Return [X, Y] of the center of cell containing provided text 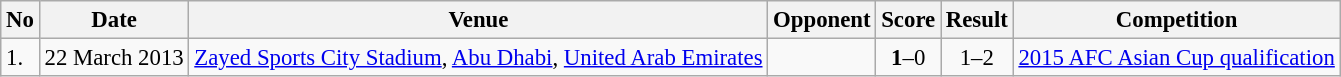
1. [20, 58]
Venue [478, 20]
1–0 [908, 58]
Date [114, 20]
No [20, 20]
Score [908, 20]
Zayed Sports City Stadium, Abu Dhabi, United Arab Emirates [478, 58]
Result [976, 20]
Opponent [822, 20]
22 March 2013 [114, 58]
Competition [1176, 20]
1–2 [976, 58]
2015 AFC Asian Cup qualification [1176, 58]
